For the text-containing cell, return its midpoint in (x, y) coordinate format. 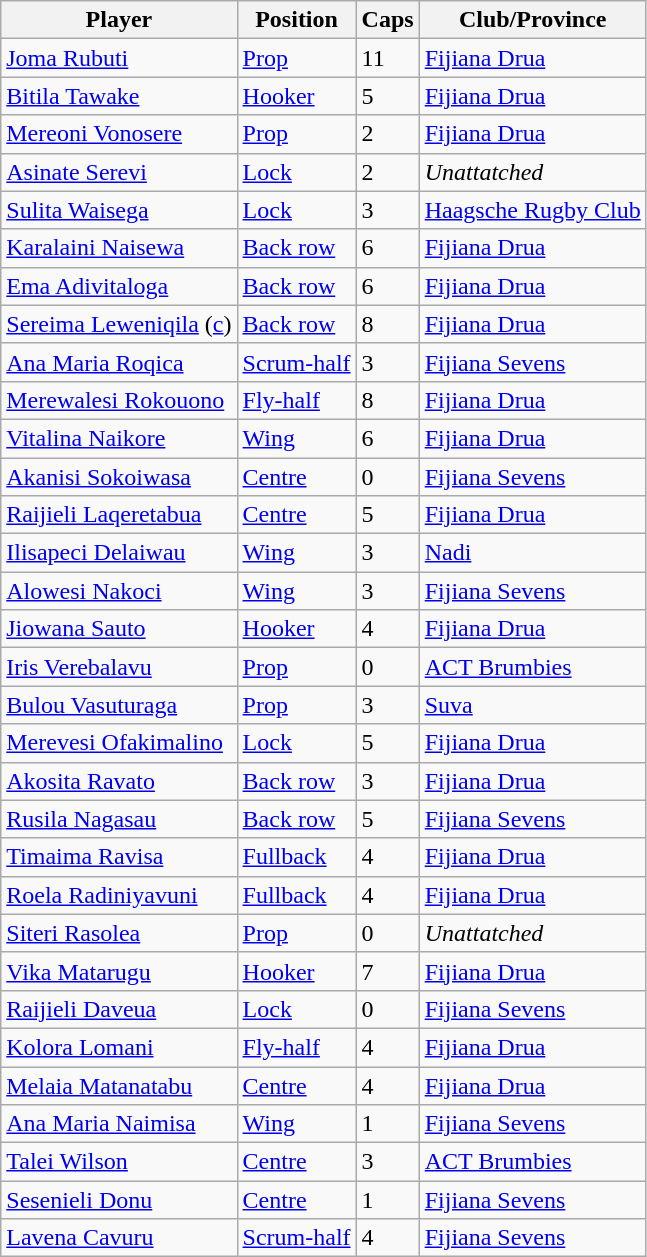
Ana Maria Naimisa (119, 1124)
Vitalina Naikore (119, 438)
Talei Wilson (119, 1162)
Joma Rubuti (119, 58)
Bitila Tawake (119, 96)
Timaima Ravisa (119, 857)
Sereima Leweniqila (c) (119, 324)
Iris Verebalavu (119, 667)
Raijieli Daveua (119, 1009)
Karalaini Naisewa (119, 248)
7 (388, 971)
Nadi (532, 553)
Haagsche Rugby Club (532, 210)
Bulou Vasuturaga (119, 705)
Caps (388, 20)
Kolora Lomani (119, 1047)
Sesenieli Donu (119, 1200)
Siteri Rasolea (119, 933)
Club/Province (532, 20)
Merevesi Ofakimalino (119, 743)
Akanisi Sokoiwasa (119, 477)
Rusila Nagasau (119, 819)
Sulita Waisega (119, 210)
Merewalesi Rokouono (119, 400)
Raijieli Laqeretabua (119, 515)
Lavena Cavuru (119, 1238)
Vika Matarugu (119, 971)
Melaia Matanatabu (119, 1085)
Player (119, 20)
Alowesi Nakoci (119, 591)
Suva (532, 705)
Mereoni Vonosere (119, 134)
Ema Adivitaloga (119, 286)
Akosita Ravato (119, 781)
11 (388, 58)
Ilisapeci Delaiwau (119, 553)
Jiowana Sauto (119, 629)
Roela Radiniyavuni (119, 895)
Position (296, 20)
Ana Maria Roqica (119, 362)
Asinate Serevi (119, 172)
